Find where the given text appears and provide that cell's center as [x, y] coordinate. 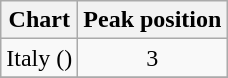
Chart [40, 20]
Italy () [40, 58]
Peak position [152, 20]
3 [152, 58]
